Scan for the cell matching the given text and deliver its (x, y) coordinate at center. 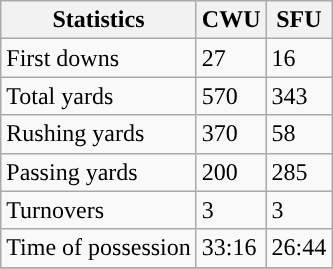
Passing yards (99, 172)
343 (299, 96)
33:16 (231, 248)
SFU (299, 20)
16 (299, 58)
Total yards (99, 96)
Turnovers (99, 210)
570 (231, 96)
27 (231, 58)
58 (299, 134)
First downs (99, 58)
CWU (231, 20)
200 (231, 172)
Statistics (99, 20)
26:44 (299, 248)
370 (231, 134)
Time of possession (99, 248)
Rushing yards (99, 134)
285 (299, 172)
